Find where the given text appears and provide that cell's center as [X, Y] coordinate. 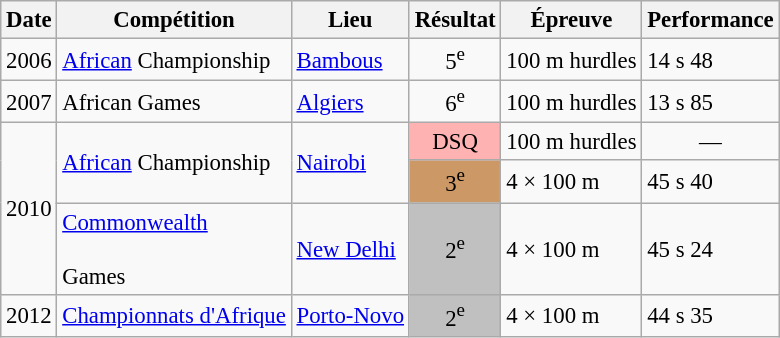
Porto-Novo [350, 315]
2012 [29, 315]
13 s 85 [710, 102]
45 s 40 [710, 181]
Algiers [350, 102]
2007 [29, 102]
3e [455, 181]
Compétition [174, 20]
New Delhi [350, 249]
Nairobi [350, 163]
2006 [29, 60]
Lieu [350, 20]
6e [455, 102]
14 s 48 [710, 60]
DSQ [455, 142]
Championnats d'Afrique [174, 315]
— [710, 142]
45 s 24 [710, 249]
African Games [174, 102]
Performance [710, 20]
Résultat [455, 20]
44 s 35 [710, 315]
Commonwealth Games [174, 249]
Épreuve [572, 20]
Bambous [350, 60]
Date [29, 20]
2010 [29, 208]
5e [455, 60]
